Capture the cell that displays the provided text and extract its (x, y) central coordinate. 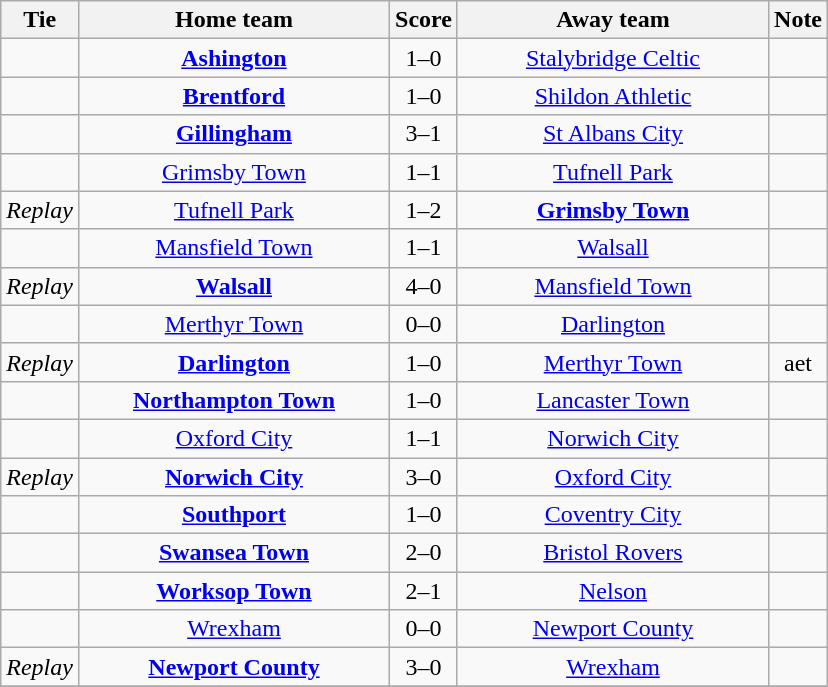
Away team (612, 20)
Tie (40, 20)
Coventry City (612, 515)
4–0 (424, 286)
aet (798, 362)
Score (424, 20)
Southport (234, 515)
2–1 (424, 591)
1–2 (424, 210)
Worksop Town (234, 591)
Ashington (234, 58)
Bristol Rovers (612, 553)
Home team (234, 20)
Stalybridge Celtic (612, 58)
Northampton Town (234, 400)
Note (798, 20)
Brentford (234, 96)
2–0 (424, 553)
Swansea Town (234, 553)
Lancaster Town (612, 400)
Shildon Athletic (612, 96)
St Albans City (612, 134)
3–1 (424, 134)
Nelson (612, 591)
Gillingham (234, 134)
